Determine the [x, y] coordinate at the center of the cell enclosing the given text.  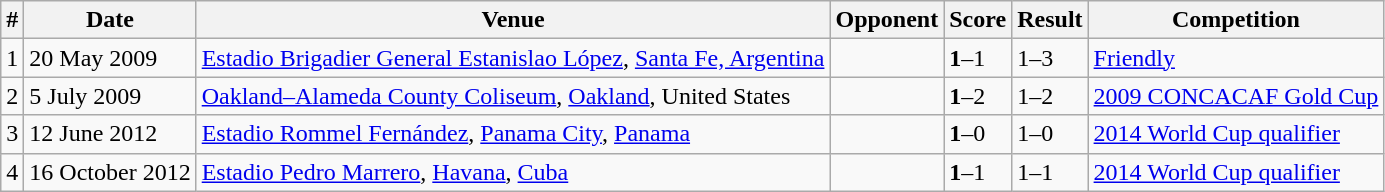
Score [978, 20]
Opponent [887, 20]
Competition [1236, 20]
Friendly [1236, 58]
# [12, 20]
Estadio Pedro Marrero, Havana, Cuba [513, 172]
16 October 2012 [110, 172]
1–3 [1050, 58]
20 May 2009 [110, 58]
1 [12, 58]
5 July 2009 [110, 96]
2009 CONCACAF Gold Cup [1236, 96]
Estadio Rommel Fernández, Panama City, Panama [513, 134]
4 [12, 172]
Result [1050, 20]
3 [12, 134]
12 June 2012 [110, 134]
Venue [513, 20]
Oakland–Alameda County Coliseum, Oakland, United States [513, 96]
Date [110, 20]
Estadio Brigadier General Estanislao López, Santa Fe, Argentina [513, 58]
2 [12, 96]
